Output the (x, y) coordinate of the center of the cell containing the given text.  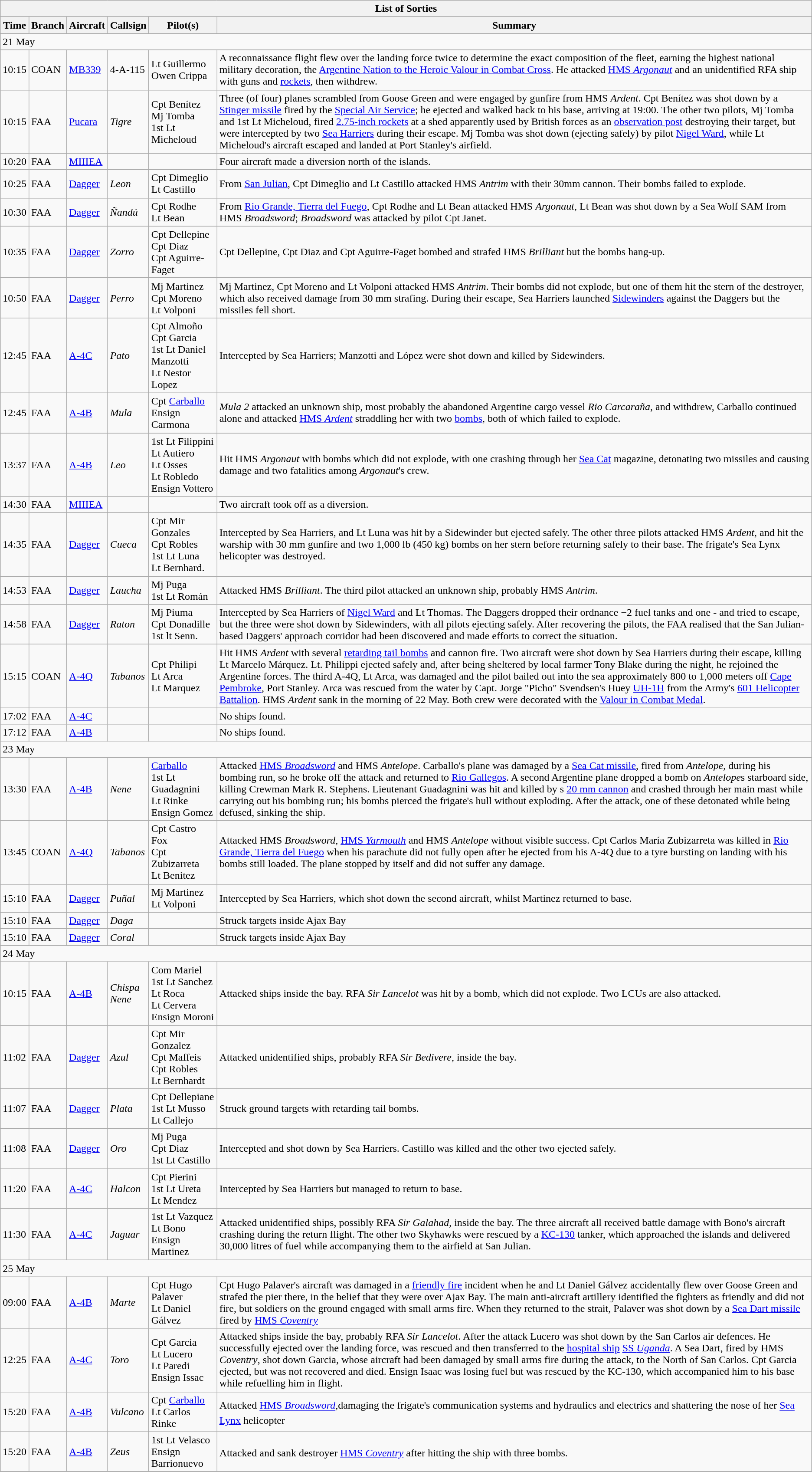
Attacked HMS Brilliant. The third pilot attacked an unknown ship, probably HMS Antrim. (514, 590)
Com Mariel1st Lt SanchezLt RocaLt CerveraEnsign Moroni (183, 993)
14:30 (15, 505)
Vulcano (128, 1412)
10:35 (15, 252)
Cpt Mir GonzalezCpt MaffeisCpt RoblesLt Bernhardt (183, 1057)
Attacked unidentified ships, probably RFA Sir Bedivere, inside the bay. (514, 1057)
10:20 (15, 161)
Azul (128, 1057)
Laucha (128, 590)
Puñal (128, 898)
12:25 (15, 1360)
Tigre (128, 122)
Attacked ships inside the bay. RFA Sir Lancelot was hit by a bomb, which did not explode. Two LCUs are also attacked. (514, 993)
1st Lt VazquezLt BonoEnsign Martinez (183, 1234)
Zeus (128, 1452)
Cpt Castro FoxCpt ZubizarretaLt Benitez (183, 852)
1st Lt VelascoEnsign Barrionuevo (183, 1452)
Toro (128, 1360)
Halcon (128, 1189)
Nene (128, 789)
Mj PiumaCpt Donadille1st lt Senn. (183, 624)
Aircraft (88, 25)
Mj Puga1st Lt Román (183, 590)
Mj MartinezLt Volponi (183, 898)
Time (15, 25)
From San Julian, Cpt Dimeglio and Lt Castillo attacked HMS Antrim with their 30mm cannon. Their bombs failed to explode. (514, 184)
Mj MartinezCpt MorenoLt Volponi (183, 298)
13:30 (15, 789)
14:35 (15, 545)
Four aircraft made a diversion north of the islands. (514, 161)
09:00 (15, 1303)
14:58 (15, 624)
10:30 (15, 212)
21 May (406, 42)
List of Sorties (406, 9)
Mj PugaCpt Diaz1st Lt Castillo (183, 1149)
Cpt Pierini1st Lt UretaLt Mendez (183, 1189)
Cpt RodheLt Bean (183, 212)
Intercepted by Sea Harriers, which shot down the second aircraft, whilst Martinez returned to base. (514, 898)
11:07 (15, 1109)
Intercepted and shot down by Sea Harriers. Castillo was killed and the other two ejected safely. (514, 1149)
13:45 (15, 852)
17:02 (15, 716)
Intercepted by Sea Harriers; Manzotti and López were shot down and killed by Sidewinders. (514, 355)
Cpt Dellepiane1st Lt MussoLt Callejo (183, 1109)
24 May (406, 953)
ChispaNene (128, 993)
Branch (48, 25)
Cpt Hugo PalaverLt Daniel Gálvez (183, 1303)
25 May (406, 1268)
Zorro (128, 252)
Raton (128, 624)
Pucara (88, 122)
Callsign (128, 25)
Marte (128, 1303)
Attacked HMS Broadsword,damaging the frigate's communication systems and hydraulics and electrics and shattering the nose of her Sea Lynx helicopter (514, 1412)
Leon (128, 184)
Coral (128, 937)
Daga (128, 920)
Leo (128, 465)
Cpt GarciaLt LuceroLt ParediEnsign Issac (183, 1360)
Intercepted by Sea Harriers but managed to return to base. (514, 1189)
13:37 (15, 465)
10:50 (15, 298)
Ñandú (128, 212)
Cpt BenítezMj Tomba1st Lt Micheloud (183, 122)
4-A-115 (128, 70)
Cpt Dellepine, Cpt Diaz and Cpt Aguirre-Faget bombed and strafed HMS Brilliant but the bombs hang-up. (514, 252)
17:12 (15, 733)
Summary (514, 25)
15:15 (15, 676)
Cpt CarballoEnsign Carmona (183, 413)
Lt Guillermo Owen Crippa (183, 70)
Cpt DimeglioLt Castillo (183, 184)
Cpt PhilipiLt ArcaLt Marquez (183, 676)
11:30 (15, 1234)
Cpt DellepineCpt DiazCpt Aguirre-Faget (183, 252)
23 May (406, 749)
11:08 (15, 1149)
1st Lt FilippiniLt AutieroLt OssesLt RobledoEnsign Vottero (183, 465)
Jaguar (128, 1234)
11:02 (15, 1057)
MB339 (88, 70)
Attacked and sank destroyer HMS Coventry after hitting the ship with three bombs. (514, 1452)
Cpt Mir GonzalesCpt Robles1st Lt LunaLt Bernhard. (183, 545)
Oro (128, 1149)
Struck ground targets with retarding tail bombs. (514, 1109)
14:53 (15, 590)
Two aircraft took off as a diversion. (514, 505)
Pato (128, 355)
Plata (128, 1109)
Carballo1st Lt GuadagniniLt RinkeEnsign Gomez (183, 789)
Cpt AlmoñoCpt Garcia1st Lt Daniel ManzottiLt Nestor Lopez (183, 355)
Mula (128, 413)
10:25 (15, 184)
11:20 (15, 1189)
Perro (128, 298)
Cpt CarballoLt Carlos Rinke (183, 1412)
Pilot(s) (183, 25)
Cueca (128, 545)
